Output the (x, y) coordinate of the center of the cell containing the given text.  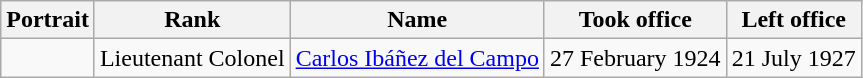
Left office (794, 20)
27 February 1924 (635, 58)
Name (417, 20)
Lieutenant Colonel (192, 58)
Carlos Ibáñez del Campo (417, 58)
Rank (192, 20)
21 July 1927 (794, 58)
Took office (635, 20)
Portrait (48, 20)
